Determine the [x, y] coordinate at the center of the cell enclosing the given text.  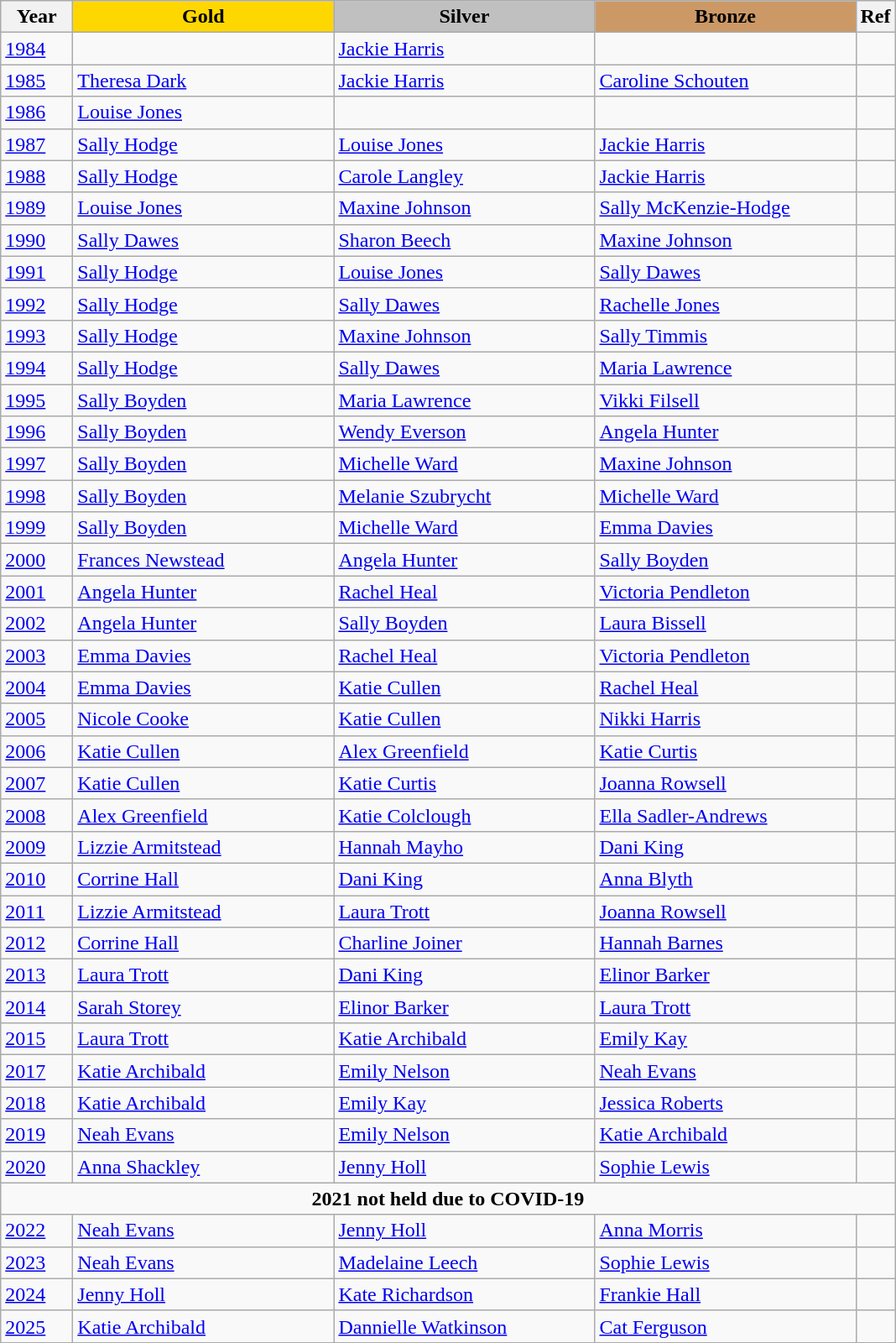
Carole Langley [465, 176]
1995 [37, 400]
Caroline Schouten [725, 81]
1984 [37, 49]
Laura Bissell [725, 624]
2006 [37, 751]
Wendy Everson [465, 432]
Gold [203, 17]
Nicole Cooke [203, 719]
Anna Blyth [725, 879]
Anna Morris [725, 1231]
2024 [37, 1294]
Year [37, 17]
Bronze [725, 17]
1994 [37, 368]
Charline Joiner [465, 943]
1998 [37, 496]
2015 [37, 1039]
1996 [37, 432]
1997 [37, 464]
Hannah Mayho [465, 847]
1999 [37, 528]
Silver [465, 17]
Sally Timmis [725, 336]
1985 [37, 81]
1987 [37, 144]
Madelaine Leech [465, 1262]
Melanie Szubrycht [465, 496]
2025 [37, 1326]
2012 [37, 943]
1991 [37, 272]
Sally McKenzie-Hodge [725, 208]
Anna Shackley [203, 1167]
Cat Ferguson [725, 1326]
Kate Richardson [465, 1294]
2003 [37, 656]
Nikki Harris [725, 719]
2011 [37, 911]
2010 [37, 879]
2008 [37, 815]
2020 [37, 1167]
2000 [37, 560]
2001 [37, 592]
1988 [37, 176]
Hannah Barnes [725, 943]
2005 [37, 719]
Frances Newstead [203, 560]
Ref [876, 17]
1990 [37, 240]
Jessica Roberts [725, 1103]
2002 [37, 624]
Sharon Beech [465, 240]
2004 [37, 687]
Rachelle Jones [725, 304]
1989 [37, 208]
Sarah Storey [203, 1007]
1986 [37, 112]
2023 [37, 1262]
1992 [37, 304]
Dannielle Watkinson [465, 1326]
Katie Colclough [465, 815]
2007 [37, 783]
2017 [37, 1071]
Vikki Filsell [725, 400]
2013 [37, 975]
2018 [37, 1103]
Ella Sadler-Andrews [725, 815]
2014 [37, 1007]
1993 [37, 336]
2009 [37, 847]
Theresa Dark [203, 81]
2022 [37, 1231]
2019 [37, 1135]
2021 not held due to COVID-19 [448, 1199]
Frankie Hall [725, 1294]
